Find where the given text appears and provide that cell's center as [X, Y] coordinate. 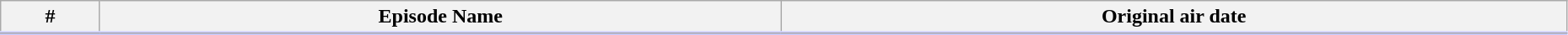
# [51, 17]
Original air date [1174, 17]
Episode Name [440, 17]
